For the text-containing cell, return its midpoint in [X, Y] coordinate format. 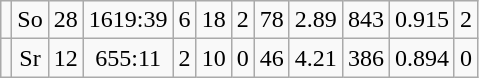
843 [366, 20]
28 [66, 20]
6 [184, 20]
12 [66, 58]
386 [366, 58]
655:11 [128, 58]
46 [272, 58]
2.89 [316, 20]
0.915 [422, 20]
So [30, 20]
0.894 [422, 58]
18 [214, 20]
10 [214, 58]
4.21 [316, 58]
1619:39 [128, 20]
Sr [30, 58]
78 [272, 20]
